Extract the [x, y] coordinate from the center of the cell holding the provided text.  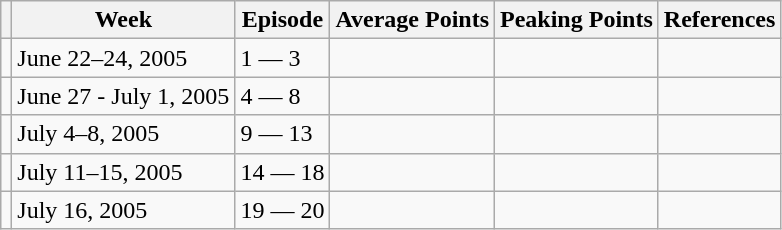
June 22–24, 2005 [124, 58]
9 — 13 [282, 134]
19 — 20 [282, 210]
4 — 8 [282, 96]
July 4–8, 2005 [124, 134]
Week [124, 20]
Peaking Points [577, 20]
References [720, 20]
Episode [282, 20]
14 — 18 [282, 172]
June 27 - July 1, 2005 [124, 96]
Average Points [412, 20]
July 11–15, 2005 [124, 172]
July 16, 2005 [124, 210]
1 — 3 [282, 58]
